For the text-containing cell, return its midpoint in (x, y) coordinate format. 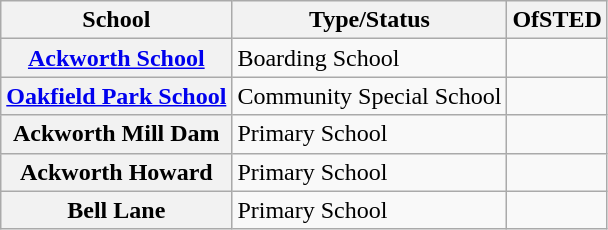
Ackworth Mill Dam (116, 134)
Bell Lane (116, 210)
Community Special School (370, 96)
OfSTED (557, 20)
School (116, 20)
Oakfield Park School (116, 96)
Type/Status (370, 20)
Boarding School (370, 58)
Ackworth Howard (116, 172)
Ackworth School (116, 58)
